Provide the [x, y] coordinate of the cell's center where the given text is located.  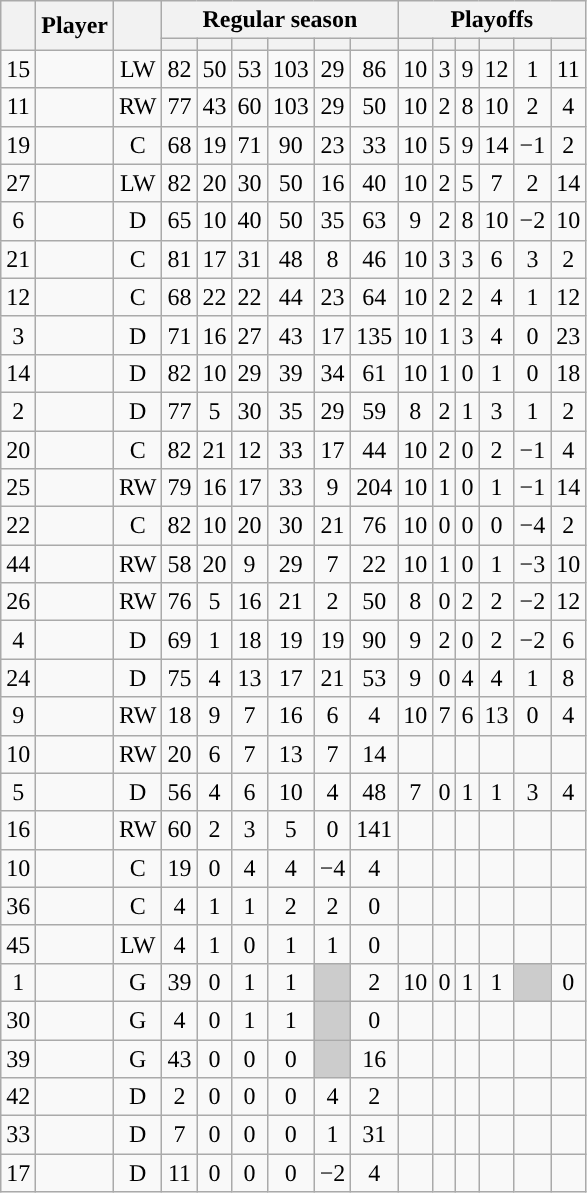
59 [374, 411]
46 [374, 259]
204 [374, 488]
25 [18, 488]
56 [180, 792]
42 [18, 1097]
15 [18, 69]
24 [18, 678]
65 [180, 221]
69 [180, 640]
34 [332, 373]
Player [75, 26]
Playoffs [492, 20]
58 [180, 564]
86 [374, 69]
135 [374, 335]
63 [374, 221]
75 [180, 678]
−3 [532, 564]
26 [18, 602]
64 [374, 297]
45 [18, 944]
61 [374, 373]
81 [180, 259]
Regular season [280, 20]
79 [180, 488]
36 [18, 906]
141 [374, 830]
